Output the [X, Y] coordinate of the center of the cell containing the given text.  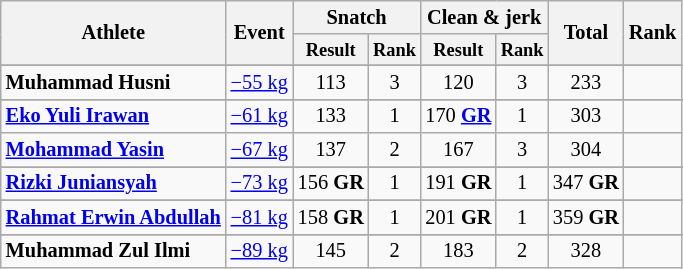
Muhammad Zul Ilmi [114, 251]
201 GR [458, 217]
233 [586, 82]
145 [331, 251]
−67 kg [260, 150]
Rahmat Erwin Abdullah [114, 217]
Total [586, 32]
359 GR [586, 217]
Rizki Juniansyah [114, 183]
167 [458, 150]
Muhammad Husni [114, 82]
−73 kg [260, 183]
120 [458, 82]
133 [331, 116]
−89 kg [260, 251]
Mohammad Yasin [114, 150]
304 [586, 150]
Event [260, 32]
170 GR [458, 116]
183 [458, 251]
191 GR [458, 183]
137 [331, 150]
347 GR [586, 183]
113 [331, 82]
158 GR [331, 217]
328 [586, 251]
156 GR [331, 183]
−81 kg [260, 217]
−55 kg [260, 82]
Clean & jerk [484, 17]
Snatch [357, 17]
−61 kg [260, 116]
303 [586, 116]
Athlete [114, 32]
Eko Yuli Irawan [114, 116]
